Determine the [x, y] coordinate at the center of the cell enclosing the given text.  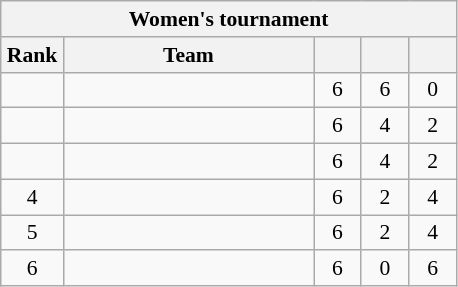
Rank [32, 55]
5 [32, 233]
Women's tournament [229, 19]
Team [188, 55]
